Pinpoint the cell where the given text exists, returning its [x, y] midpoint coordinate. 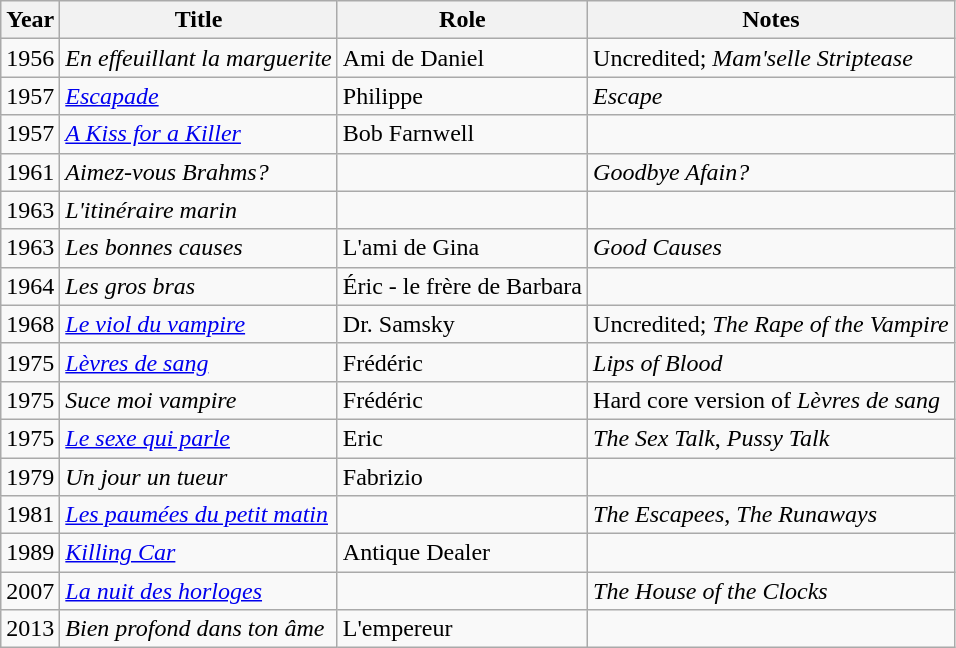
Eric [462, 438]
Escapade [198, 96]
Les paumées du petit matin [198, 515]
A Kiss for a Killer [198, 134]
1961 [30, 172]
1981 [30, 515]
Les gros bras [198, 286]
Killing Car [198, 553]
Philippe [462, 96]
Antique Dealer [462, 553]
Un jour un tueur [198, 477]
Title [198, 20]
L'empereur [462, 629]
Lips of Blood [772, 362]
L'ami de Gina [462, 248]
The Sex Talk, Pussy Talk [772, 438]
Year [30, 20]
Dr. Samsky [462, 324]
Bien profond dans ton âme [198, 629]
Fabrizio [462, 477]
The House of the Clocks [772, 591]
Suce moi vampire [198, 400]
Le viol du vampire [198, 324]
1989 [30, 553]
Escape [772, 96]
2007 [30, 591]
Bob Farnwell [462, 134]
Le sexe qui parle [198, 438]
Uncredited; Mam'selle Striptease [772, 58]
Ami de Daniel [462, 58]
Aimez-vous Brahms? [198, 172]
Les bonnes causes [198, 248]
2013 [30, 629]
Uncredited; The Rape of the Vampire [772, 324]
Éric - le frère de Barbara [462, 286]
Goodbye Afain? [772, 172]
1968 [30, 324]
Hard core version of Lèvres de sang [772, 400]
Good Causes [772, 248]
Role [462, 20]
La nuit des horloges [198, 591]
Notes [772, 20]
Lèvres de sang [198, 362]
The Escapees, The Runaways [772, 515]
En effeuillant la marguerite [198, 58]
L'itinéraire marin [198, 210]
1979 [30, 477]
1964 [30, 286]
1956 [30, 58]
